Extract the [X, Y] coordinate from the center of the cell holding the provided text.  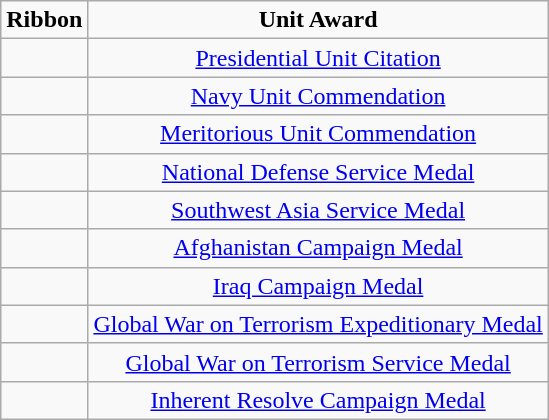
Global War on Terrorism Expeditionary Medal [318, 324]
Southwest Asia Service Medal [318, 210]
National Defense Service Medal [318, 172]
Afghanistan Campaign Medal [318, 248]
Presidential Unit Citation [318, 58]
Iraq Campaign Medal [318, 286]
Unit Award [318, 20]
Ribbon [44, 20]
Global War on Terrorism Service Medal [318, 362]
Meritorious Unit Commendation [318, 134]
Navy Unit Commendation [318, 96]
Inherent Resolve Campaign Medal [318, 400]
